Identify which cell holds the provided text, then report its [x, y] central coordinate. 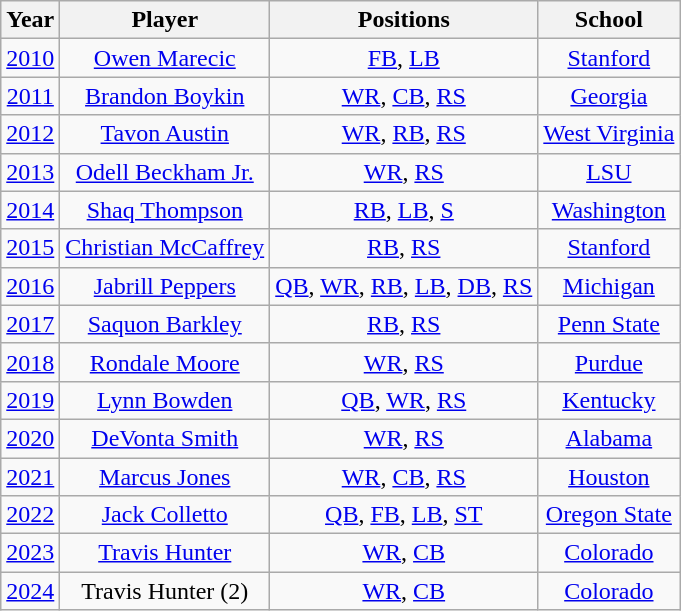
DeVonta Smith [165, 438]
Positions [404, 20]
Brandon Boykin [165, 96]
Shaq Thompson [165, 210]
Owen Marecic [165, 58]
Rondale Moore [165, 362]
2012 [30, 134]
Travis Hunter [165, 553]
Purdue [609, 362]
2019 [30, 400]
2017 [30, 324]
Christian McCaffrey [165, 248]
LSU [609, 172]
2016 [30, 286]
Tavon Austin [165, 134]
Travis Hunter (2) [165, 591]
QB, WR, RB, LB, DB, RS [404, 286]
Oregon State [609, 515]
Lynn Bowden [165, 400]
Year [30, 20]
2010 [30, 58]
Jack Colletto [165, 515]
QB, WR, RS [404, 400]
Washington [609, 210]
2013 [30, 172]
Georgia [609, 96]
Marcus Jones [165, 477]
Houston [609, 477]
Kentucky [609, 400]
Penn State [609, 324]
School [609, 20]
2020 [30, 438]
Odell Beckham Jr. [165, 172]
RB, LB, S [404, 210]
2023 [30, 553]
FB, LB [404, 58]
2018 [30, 362]
2022 [30, 515]
Saquon Barkley [165, 324]
Michigan [609, 286]
2024 [30, 591]
2021 [30, 477]
Jabrill Peppers [165, 286]
WR, RB, RS [404, 134]
Alabama [609, 438]
Player [165, 20]
2014 [30, 210]
West Virginia [609, 134]
QB, FB, LB, ST [404, 515]
2015 [30, 248]
2011 [30, 96]
